Provide the [x, y] coordinate of the cell's center where the given text is located.  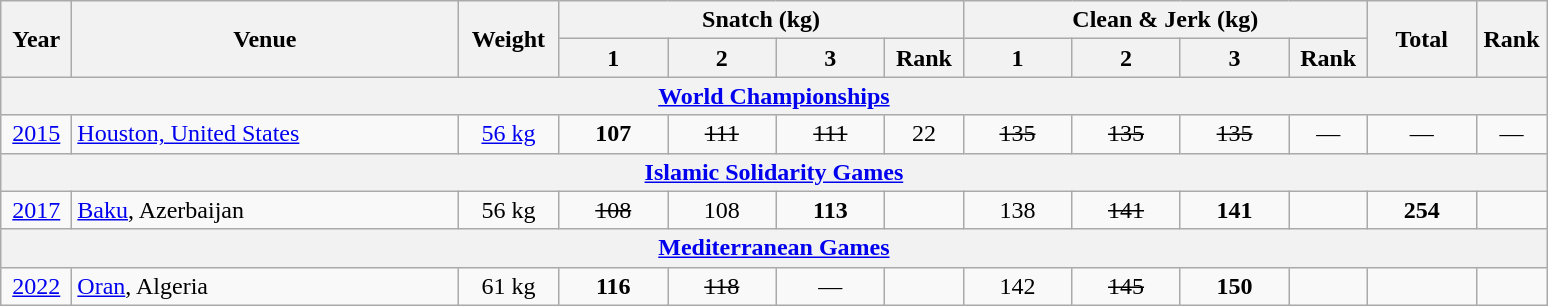
107 [614, 134]
2015 [36, 134]
2022 [36, 286]
Snatch (kg) [761, 20]
Weight [508, 39]
145 [1126, 286]
22 [924, 134]
118 [722, 286]
254 [1422, 210]
Mediterranean Games [774, 248]
Clean & Jerk (kg) [1165, 20]
61 kg [508, 286]
Total [1422, 39]
142 [1018, 286]
138 [1018, 210]
World Championships [774, 96]
113 [830, 210]
Baku, Azerbaijan [265, 210]
Houston, United States [265, 134]
116 [614, 286]
2017 [36, 210]
Oran, Algeria [265, 286]
150 [1234, 286]
Islamic Solidarity Games [774, 172]
Year [36, 39]
Venue [265, 39]
